Output the (x, y) coordinate of the center of the cell containing the given text.  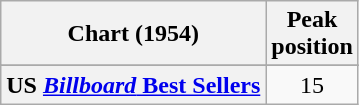
US Billboard Best Sellers (134, 85)
Chart (1954) (134, 34)
15 (312, 85)
Peakposition (312, 34)
